Search for the cell housing the specified text and yield its (x, y) center coordinate. 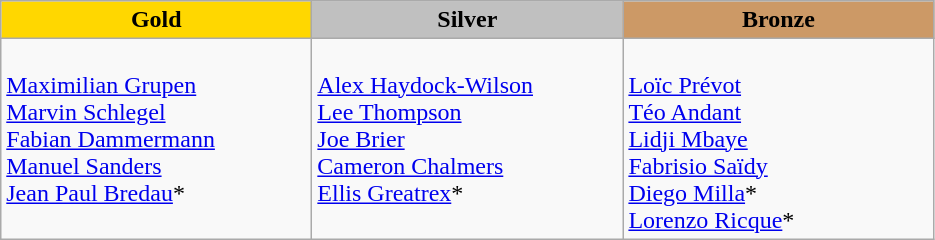
Bronze (778, 20)
Loïc PrévotTéo AndantLidji MbayeFabrisio SaïdyDiego Milla*Lorenzo Ricque* (778, 139)
Silver (468, 20)
Gold (156, 20)
Alex Haydock-WilsonLee ThompsonJoe BrierCameron ChalmersEllis Greatrex* (468, 139)
Maximilian GrupenMarvin SchlegelFabian DammermannManuel SandersJean Paul Bredau* (156, 139)
